Capture the cell that displays the provided text and extract its (X, Y) central coordinate. 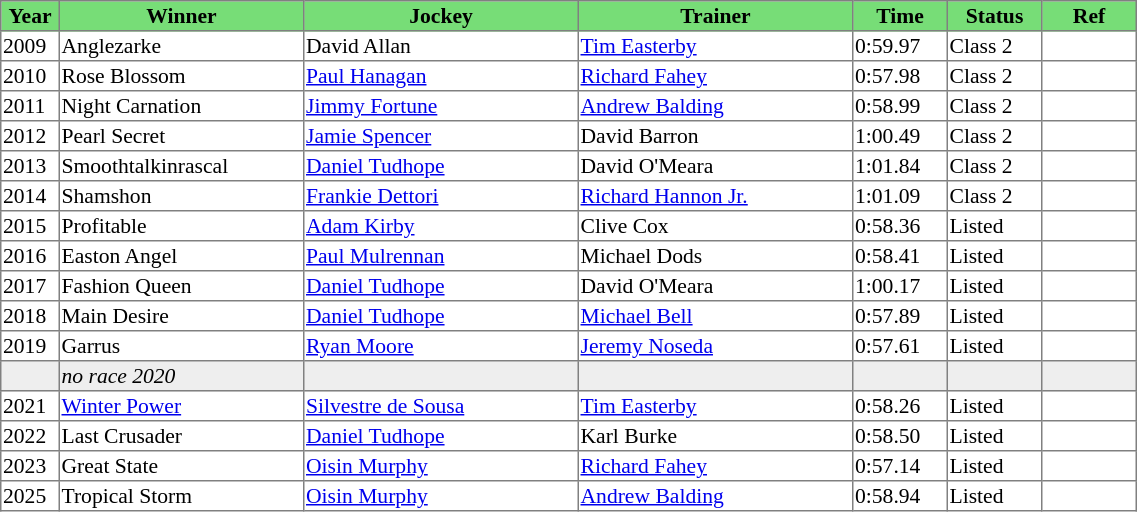
Paul Hanagan (441, 76)
Winter Power (181, 406)
Jeremy Noseda (715, 346)
Garrus (181, 346)
Ref (1089, 16)
2016 (30, 256)
Michael Dods (715, 256)
David Allan (441, 46)
2013 (30, 166)
1:00.17 (900, 286)
2015 (30, 226)
Anglezarke (181, 46)
Easton Angel (181, 256)
2014 (30, 196)
0:58.41 (900, 256)
1:01.84 (900, 166)
Profitable (181, 226)
David Barron (715, 136)
0:59.97 (900, 46)
Pearl Secret (181, 136)
Frankie Dettori (441, 196)
2021 (30, 406)
0:58.36 (900, 226)
Michael Bell (715, 316)
2009 (30, 46)
0:57.98 (900, 76)
2022 (30, 436)
2019 (30, 346)
Richard Hannon Jr. (715, 196)
0:58.99 (900, 106)
1:01.09 (900, 196)
2010 (30, 76)
Time (900, 16)
Clive Cox (715, 226)
2018 (30, 316)
Night Carnation (181, 106)
Last Crusader (181, 436)
1:00.49 (900, 136)
no race 2020 (181, 376)
0:58.94 (900, 496)
Winner (181, 16)
Great State (181, 466)
2011 (30, 106)
0:58.26 (900, 406)
0:57.61 (900, 346)
Paul Mulrennan (441, 256)
0:58.50 (900, 436)
Trainer (715, 16)
Tropical Storm (181, 496)
2012 (30, 136)
Fashion Queen (181, 286)
Main Desire (181, 316)
Status (994, 16)
0:57.89 (900, 316)
Jimmy Fortune (441, 106)
Jockey (441, 16)
Year (30, 16)
Shamshon (181, 196)
Smoothtalkinrascal (181, 166)
Jamie Spencer (441, 136)
2025 (30, 496)
Silvestre de Sousa (441, 406)
Karl Burke (715, 436)
2017 (30, 286)
Ryan Moore (441, 346)
Rose Blossom (181, 76)
2023 (30, 466)
0:57.14 (900, 466)
Adam Kirby (441, 226)
